Return (x, y) of the center of cell containing provided text 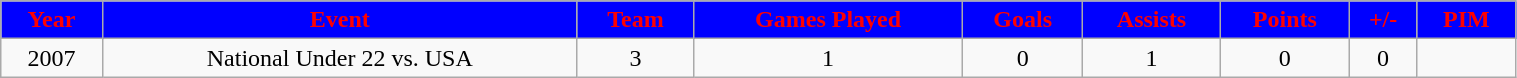
2007 (52, 58)
Assists (1151, 20)
Goals (1023, 20)
Points (1284, 20)
National Under 22 vs. USA (340, 58)
Event (340, 20)
Games Played (828, 20)
+/- (1383, 20)
Team (635, 20)
PIM (1466, 20)
Year (52, 20)
3 (635, 58)
